Return the [X, Y] coordinate for the center point of the cell that contains the specified text.  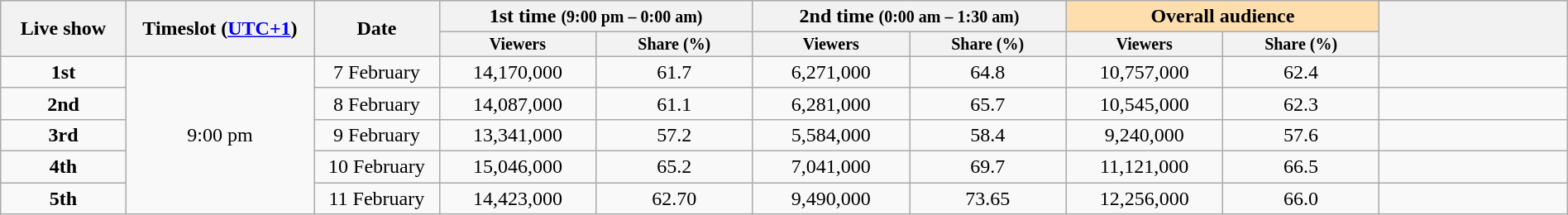
61.7 [675, 72]
65.7 [987, 103]
57.2 [675, 135]
7 February [377, 72]
Overall audience [1222, 17]
9 February [377, 135]
1st time (9:00 pm – 0:00 am) [595, 17]
10,545,000 [1145, 103]
14,087,000 [518, 103]
Live show [64, 29]
10 February [377, 166]
66.0 [1300, 198]
2nd time (0:00 am – 1:30 am) [910, 17]
7,041,000 [830, 166]
58.4 [987, 135]
5th [64, 198]
6,281,000 [830, 103]
57.6 [1300, 135]
5,584,000 [830, 135]
1st [64, 72]
13,341,000 [518, 135]
62.3 [1300, 103]
14,423,000 [518, 198]
15,046,000 [518, 166]
9:00 pm [220, 135]
12,256,000 [1145, 198]
3rd [64, 135]
62.70 [675, 198]
61.1 [675, 103]
9,240,000 [1145, 135]
69.7 [987, 166]
73.65 [987, 198]
8 February [377, 103]
6,271,000 [830, 72]
4th [64, 166]
64.8 [987, 72]
65.2 [675, 166]
62.4 [1300, 72]
14,170,000 [518, 72]
9,490,000 [830, 198]
66.5 [1300, 166]
11,121,000 [1145, 166]
Timeslot (UTC+1) [220, 29]
11 February [377, 198]
10,757,000 [1145, 72]
Date [377, 29]
2nd [64, 103]
